Locate the cell with the specified text and output its [X, Y] center coordinate. 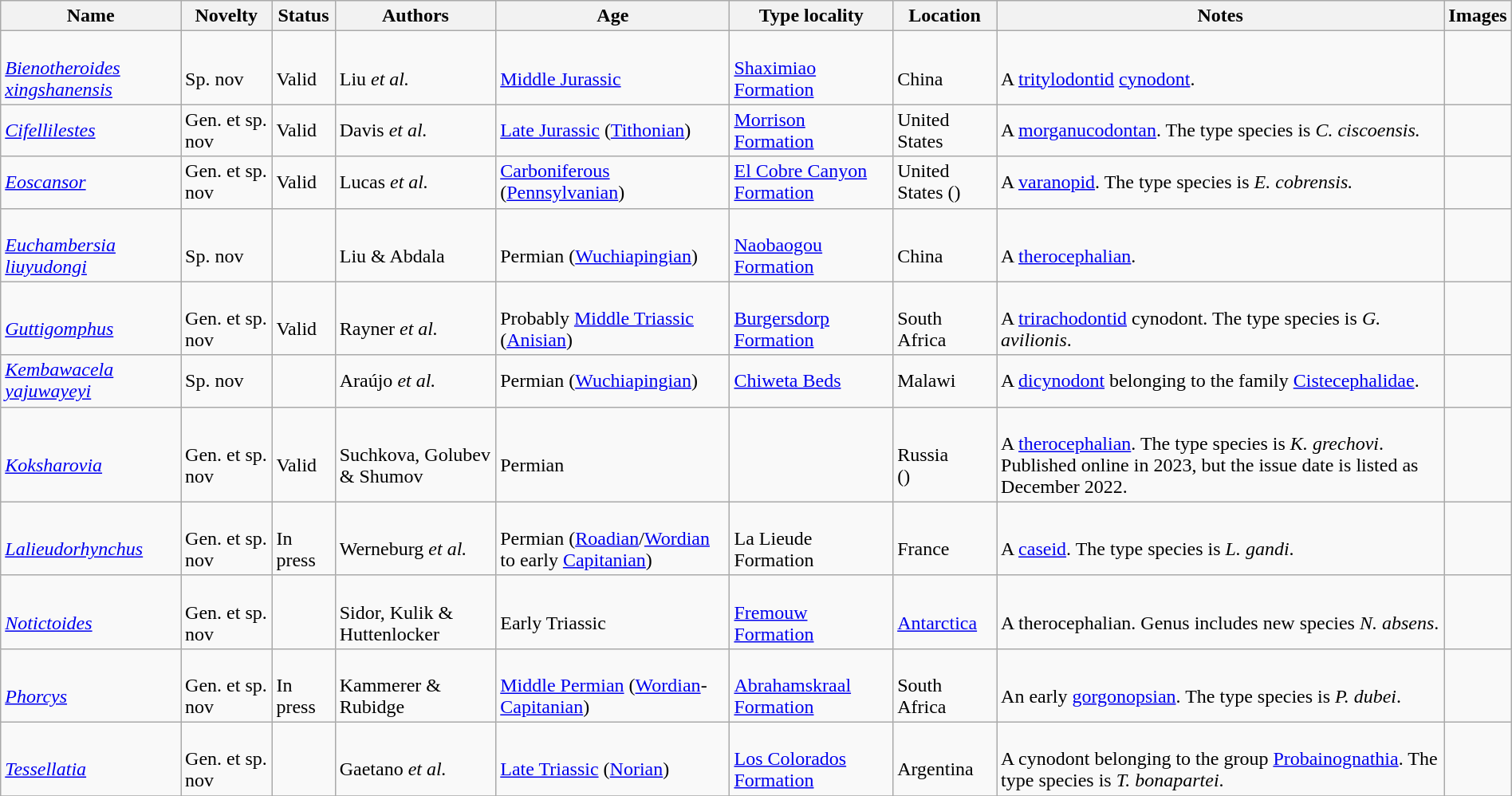
Tessellatia [91, 759]
Permian [612, 455]
Malawi [945, 381]
Fremouw Formation [812, 612]
Rayner et al. [415, 318]
Middle Permian (Wordian-Capitanian) [612, 685]
A tritylodontid cynodont. [1220, 68]
France [945, 538]
Russia() [945, 455]
Images [1479, 16]
Naobaogou Formation [812, 245]
Notes [1220, 16]
Lucas et al. [415, 182]
Name [91, 16]
Shaximiao Formation [812, 68]
Gaetano et al. [415, 759]
Davis et al. [415, 131]
Liu & Abdala [415, 245]
Sidor, Kulik & Huttenlocker [415, 612]
Abrahamskraal Formation [812, 685]
A cynodont belonging to the group Probainognathia. The type species is T. bonapartei. [1220, 759]
Chiweta Beds [812, 381]
Koksharovia [91, 455]
A therocephalian. [1220, 245]
Type locality [812, 16]
Argentina [945, 759]
A morganucodontan. The type species is C. ciscoensis. [1220, 131]
Late Jurassic (Tithonian) [612, 131]
A varanopid. The type species is E. cobrensis. [1220, 182]
Suchkova, Golubev & Shumov [415, 455]
Guttigomphus [91, 318]
Euchambersia liuyudongi [91, 245]
Location [945, 16]
Burgersdorp Formation [812, 318]
Werneburg et al. [415, 538]
An early gorgonopsian. The type species is P. dubei. [1220, 685]
A trirachodontid cynodont. The type species is G. avilionis. [1220, 318]
La Lieude Formation [812, 538]
Araújo et al. [415, 381]
Liu et al. [415, 68]
Kembawacela yajuwayeyi [91, 381]
Novelty [226, 16]
Age [612, 16]
Lalieudorhynchus [91, 538]
Antarctica [945, 612]
Probably Middle Triassic (Anisian) [612, 318]
Late Triassic (Norian) [612, 759]
Morrison Formation [812, 131]
A therocephalian. Genus includes new species N. absens. [1220, 612]
Phorcys [91, 685]
Eoscansor [91, 182]
Authors [415, 16]
Early Triassic [612, 612]
Bienotheroides xingshanensis [91, 68]
Los Colorados Formation [812, 759]
El Cobre Canyon Formation [812, 182]
A caseid. The type species is L. gandi. [1220, 538]
Cifellilestes [91, 131]
A dicynodont belonging to the family Cistecephalidae. [1220, 381]
Middle Jurassic [612, 68]
Permian (Roadian/Wordian to early Capitanian) [612, 538]
A therocephalian. The type species is K. grechovi. Published online in 2023, but the issue date is listed as December 2022. [1220, 455]
Carboniferous (Pennsylvanian) [612, 182]
Status [303, 16]
United States () [945, 182]
Notictoides [91, 612]
Kammerer & Rubidge [415, 685]
United States [945, 131]
